Output the [x, y] coordinate of the center of the cell containing the given text.  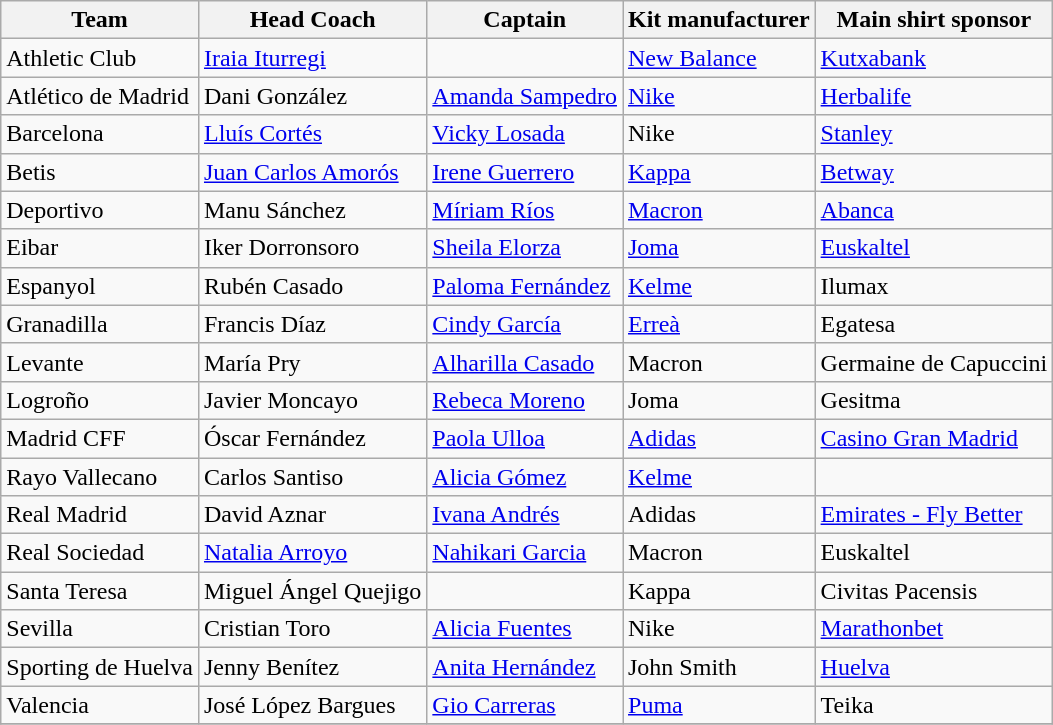
Rebeca Moreno [525, 400]
Logroño [100, 400]
Lluís Cortés [312, 134]
Paloma Fernández [525, 286]
Ilumax [934, 286]
Rayo Vallecano [100, 477]
Head Coach [312, 20]
Erreà [718, 324]
Levante [100, 362]
Captain [525, 20]
Alicia Gómez [525, 477]
Cristian Toro [312, 629]
John Smith [718, 667]
Gio Carreras [525, 705]
Juan Carlos Amorós [312, 172]
Rubén Casado [312, 286]
Civitas Pacensis [934, 591]
Teika [934, 705]
Huelva [934, 667]
Dani González [312, 96]
Granadilla [100, 324]
Real Sociedad [100, 553]
Gesitma [934, 400]
Natalia Arroyo [312, 553]
Valencia [100, 705]
Alicia Fuentes [525, 629]
Francis Díaz [312, 324]
Betis [100, 172]
Germaine de Capuccini [934, 362]
Egatesa [934, 324]
Barcelona [100, 134]
Vicky Losada [525, 134]
Míriam Ríos [525, 210]
Real Madrid [100, 515]
Amanda Sampedro [525, 96]
Puma [718, 705]
Sevilla [100, 629]
Main shirt sponsor [934, 20]
Nahikari Garcia [525, 553]
Sheila Elorza [525, 248]
María Pry [312, 362]
Santa Teresa [100, 591]
Madrid CFF [100, 438]
Kit manufacturer [718, 20]
Manu Sánchez [312, 210]
Alharilla Casado [525, 362]
Ivana Andrés [525, 515]
Athletic Club [100, 58]
Kutxabank [934, 58]
Atlético de Madrid [100, 96]
Carlos Santiso [312, 477]
Jenny Benítez [312, 667]
Anita Hernández [525, 667]
Espanyol [100, 286]
Javier Moncayo [312, 400]
Herbalife [934, 96]
Eibar [100, 248]
New Balance [718, 58]
Iker Dorronsoro [312, 248]
Team [100, 20]
Miguel Ángel Quejigo [312, 591]
Sporting de Huelva [100, 667]
Cindy García [525, 324]
Emirates - Fly Better [934, 515]
Deportivo [100, 210]
Iraia Iturregi [312, 58]
David Aznar [312, 515]
Abanca [934, 210]
Casino Gran Madrid [934, 438]
Óscar Fernández [312, 438]
José López Bargues [312, 705]
Stanley [934, 134]
Paola Ulloa [525, 438]
Irene Guerrero [525, 172]
Betway [934, 172]
Marathonbet [934, 629]
